Detect which cell encompasses the target text, then output its (X, Y) center coordinate. 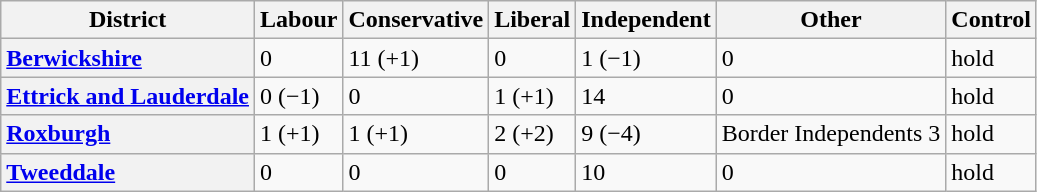
Liberal (532, 20)
Other (831, 20)
Berwickshire (128, 58)
Tweeddale (128, 172)
1 (−1) (646, 58)
Independent (646, 20)
Control (992, 20)
Roxburgh (128, 134)
10 (646, 172)
Ettrick and Lauderdale (128, 96)
2 (+2) (532, 134)
Conservative (416, 20)
9 (−4) (646, 134)
Labour (299, 20)
Border Independents 3 (831, 134)
0 (−1) (299, 96)
11 (+1) (416, 58)
District (128, 20)
14 (646, 96)
